Determine the (x, y) coordinate at the center of the cell enclosing the given text.  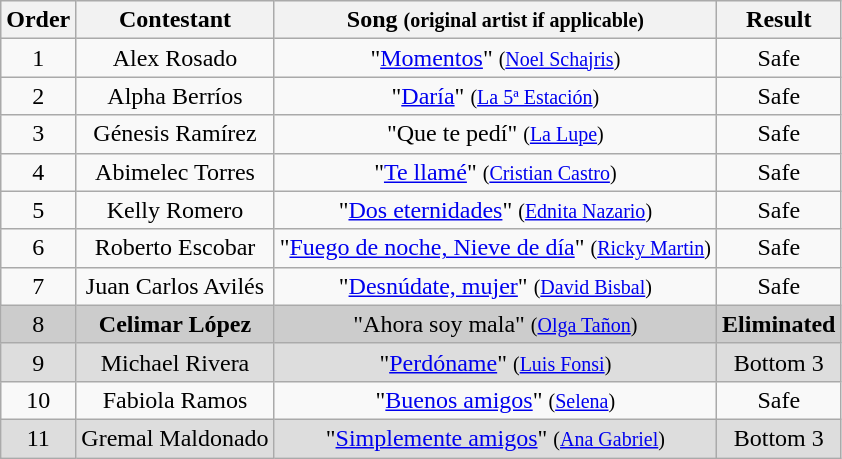
"Te llamé" (Cristian Castro) (495, 172)
Celimar López (175, 324)
Gremal Maldonado (175, 438)
Order (38, 20)
10 (38, 400)
Fabiola Ramos (175, 400)
Contestant (175, 20)
9 (38, 362)
3 (38, 134)
1 (38, 58)
Michael Rivera (175, 362)
"Daría" (La 5ª Estación) (495, 96)
11 (38, 438)
4 (38, 172)
"Ahora soy mala" (Olga Tañon) (495, 324)
Génesis Ramírez (175, 134)
Roberto Escobar (175, 248)
"Perdóname" (Luis Fonsi) (495, 362)
Alpha Berríos (175, 96)
6 (38, 248)
"Que te pedí" (La Lupe) (495, 134)
5 (38, 210)
Kelly Romero (175, 210)
Abimelec Torres (175, 172)
Alex Rosado (175, 58)
Eliminated (779, 324)
"Momentos" (Noel Schajris) (495, 58)
"Fuego de noche, Nieve de día" (Ricky Martin) (495, 248)
"Desnúdate, mujer" (David Bisbal) (495, 286)
Juan Carlos Avilés (175, 286)
Result (779, 20)
2 (38, 96)
"Dos eternidades" (Ednita Nazario) (495, 210)
8 (38, 324)
Song (original artist if applicable) (495, 20)
7 (38, 286)
"Simplemente amigos" (Ana Gabriel) (495, 438)
"Buenos amigos" (Selena) (495, 400)
